Search for the cell housing the specified text and yield its [x, y] center coordinate. 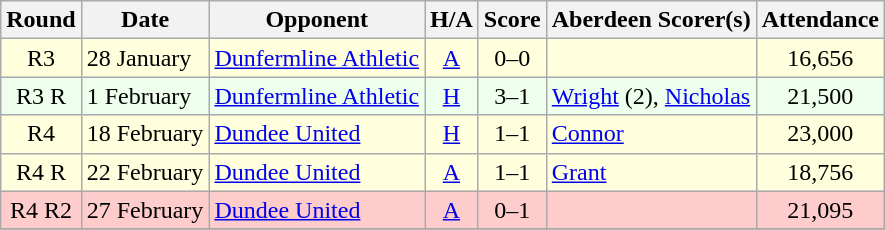
18 February [145, 134]
21,095 [820, 210]
0–0 [512, 58]
Wright (2), Nicholas [651, 96]
28 January [145, 58]
18,756 [820, 172]
21,500 [820, 96]
23,000 [820, 134]
R3 [41, 58]
R4 R2 [41, 210]
Opponent [317, 20]
22 February [145, 172]
R4 [41, 134]
H/A [452, 20]
Score [512, 20]
Round [41, 20]
Connor [651, 134]
1 February [145, 96]
3–1 [512, 96]
R4 R [41, 172]
27 February [145, 210]
Aberdeen Scorer(s) [651, 20]
R3 R [41, 96]
16,656 [820, 58]
Attendance [820, 20]
Date [145, 20]
0–1 [512, 210]
Grant [651, 172]
